Return the [x, y] coordinate for the center point of the cell that contains the specified text.  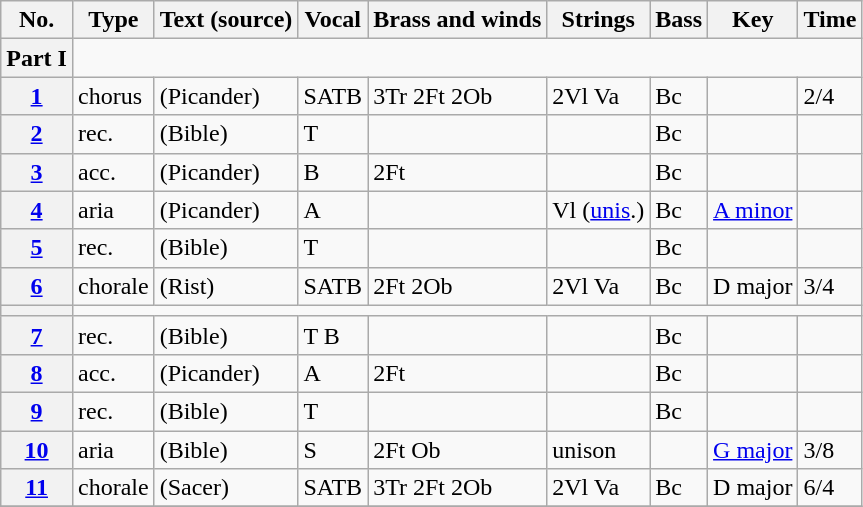
11 [37, 488]
1 [37, 96]
3/4 [830, 286]
Strings [598, 20]
Vl (unis.) [598, 210]
Type [113, 20]
Text (source) [226, 20]
3 [37, 172]
G major [753, 449]
10 [37, 449]
Vocal [333, 20]
2Ft 2Ob [458, 286]
5 [37, 248]
T B [333, 335]
(Sacer) [226, 488]
Key [753, 20]
2/4 [830, 96]
unison [598, 449]
B [333, 172]
chorus [113, 96]
S [333, 449]
6 [37, 286]
A minor [753, 210]
9 [37, 411]
Time [830, 20]
(Rist) [226, 286]
7 [37, 335]
No. [37, 20]
8 [37, 373]
4 [37, 210]
Part I [37, 58]
Bass [679, 20]
6/4 [830, 488]
2Ft Ob [458, 449]
Brass and winds [458, 20]
2 [37, 134]
3/8 [830, 449]
